Scan for the cell matching the given text and deliver its [x, y] coordinate at center. 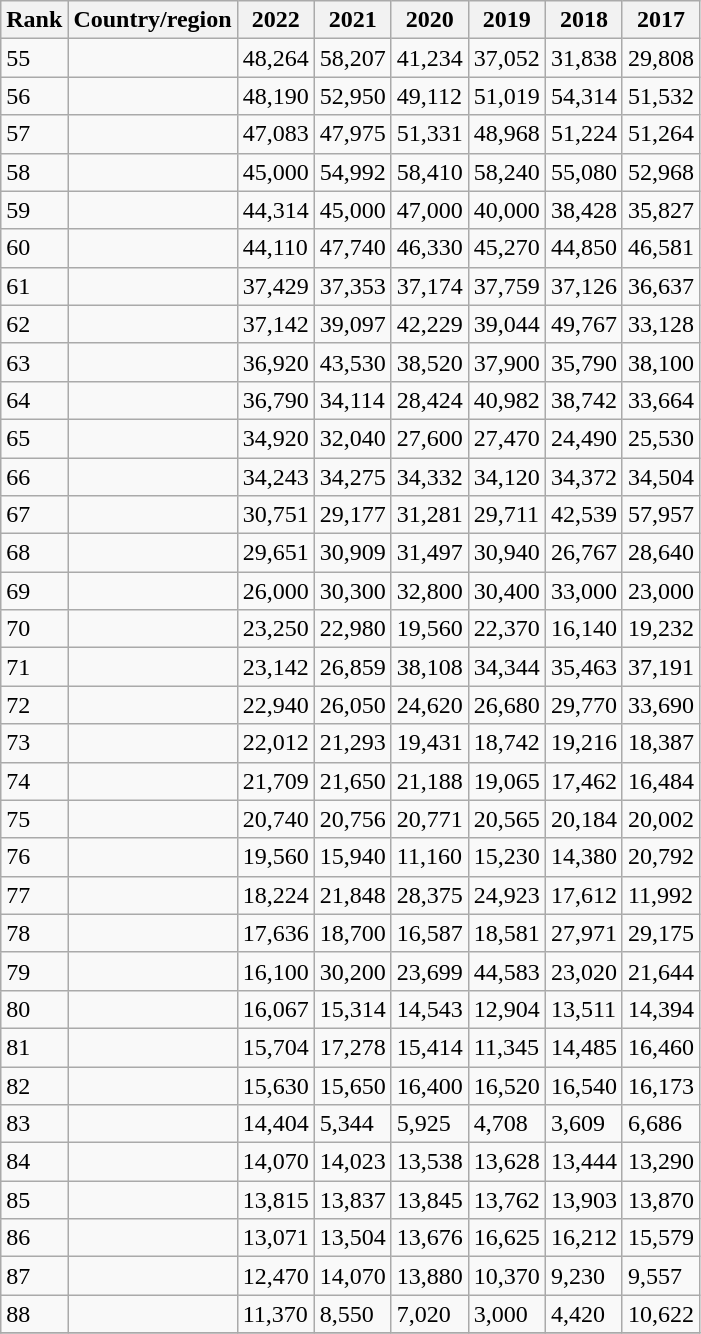
13,071 [276, 1238]
13,762 [506, 1200]
26,050 [352, 705]
35,790 [584, 362]
10,622 [660, 1314]
15,704 [276, 1047]
69 [34, 591]
5,344 [352, 1124]
12,470 [276, 1276]
58,240 [506, 172]
11,370 [276, 1314]
24,620 [430, 705]
Rank [34, 20]
85 [34, 1200]
79 [34, 971]
80 [34, 1009]
15,650 [352, 1085]
72 [34, 705]
73 [34, 743]
49,112 [430, 96]
24,923 [506, 895]
34,332 [430, 477]
21,644 [660, 971]
23,250 [276, 629]
9,557 [660, 1276]
22,940 [276, 705]
22,980 [352, 629]
67 [34, 515]
17,636 [276, 933]
27,470 [506, 438]
13,837 [352, 1200]
40,982 [506, 400]
28,424 [430, 400]
16,460 [660, 1047]
13,676 [430, 1238]
14,485 [584, 1047]
14,543 [430, 1009]
35,827 [660, 210]
44,110 [276, 248]
13,538 [430, 1162]
38,520 [430, 362]
17,278 [352, 1047]
55 [34, 58]
15,630 [276, 1085]
13,903 [584, 1200]
31,497 [430, 553]
38,100 [660, 362]
34,344 [506, 667]
34,275 [352, 477]
34,920 [276, 438]
15,940 [352, 857]
37,353 [352, 286]
34,372 [584, 477]
19,065 [506, 781]
61 [34, 286]
11,345 [506, 1047]
9,230 [584, 1276]
14,380 [584, 857]
7,020 [430, 1314]
30,751 [276, 515]
2017 [660, 20]
14,394 [660, 1009]
16,067 [276, 1009]
54,314 [584, 96]
44,583 [506, 971]
20,740 [276, 819]
60 [34, 248]
16,520 [506, 1085]
29,711 [506, 515]
42,229 [430, 324]
39,097 [352, 324]
2018 [584, 20]
77 [34, 895]
17,462 [584, 781]
21,848 [352, 895]
24,490 [584, 438]
20,756 [352, 819]
3,000 [506, 1314]
33,000 [584, 591]
15,414 [430, 1047]
16,540 [584, 1085]
27,600 [430, 438]
16,140 [584, 629]
41,234 [430, 58]
45,270 [506, 248]
34,114 [352, 400]
31,838 [584, 58]
16,484 [660, 781]
21,293 [352, 743]
13,511 [584, 1009]
15,230 [506, 857]
48,968 [506, 134]
33,690 [660, 705]
15,579 [660, 1238]
2022 [276, 20]
71 [34, 667]
20,565 [506, 819]
6,686 [660, 1124]
58 [34, 172]
8,550 [352, 1314]
29,175 [660, 933]
4,420 [584, 1314]
86 [34, 1238]
40,000 [506, 210]
13,845 [430, 1200]
75 [34, 819]
74 [34, 781]
59 [34, 210]
51,019 [506, 96]
42,539 [584, 515]
13,880 [430, 1276]
16,100 [276, 971]
76 [34, 857]
70 [34, 629]
36,920 [276, 362]
34,243 [276, 477]
35,463 [584, 667]
65 [34, 438]
30,200 [352, 971]
23,020 [584, 971]
47,083 [276, 134]
43,530 [352, 362]
28,375 [430, 895]
18,742 [506, 743]
3,609 [584, 1124]
30,300 [352, 591]
14,023 [352, 1162]
46,330 [430, 248]
62 [34, 324]
2021 [352, 20]
37,429 [276, 286]
21,188 [430, 781]
12,904 [506, 1009]
14,404 [276, 1124]
64 [34, 400]
37,142 [276, 324]
20,002 [660, 819]
88 [34, 1314]
20,792 [660, 857]
19,216 [584, 743]
47,740 [352, 248]
23,142 [276, 667]
26,767 [584, 553]
34,120 [506, 477]
54,992 [352, 172]
21,709 [276, 781]
21,650 [352, 781]
37,191 [660, 667]
78 [34, 933]
20,771 [430, 819]
30,909 [352, 553]
52,968 [660, 172]
44,850 [584, 248]
32,040 [352, 438]
37,759 [506, 286]
52,950 [352, 96]
51,264 [660, 134]
83 [34, 1124]
32,800 [430, 591]
63 [34, 362]
29,770 [584, 705]
23,000 [660, 591]
13,815 [276, 1200]
36,637 [660, 286]
13,444 [584, 1162]
34,504 [660, 477]
33,128 [660, 324]
31,281 [430, 515]
44,314 [276, 210]
57,957 [660, 515]
15,314 [352, 1009]
82 [34, 1085]
26,000 [276, 591]
11,160 [430, 857]
33,664 [660, 400]
84 [34, 1162]
49,767 [584, 324]
13,290 [660, 1162]
13,628 [506, 1162]
39,044 [506, 324]
37,900 [506, 362]
4,708 [506, 1124]
2019 [506, 20]
16,625 [506, 1238]
16,212 [584, 1238]
37,174 [430, 286]
23,699 [430, 971]
17,612 [584, 895]
51,331 [430, 134]
29,808 [660, 58]
19,232 [660, 629]
46,581 [660, 248]
28,640 [660, 553]
87 [34, 1276]
51,224 [584, 134]
25,530 [660, 438]
16,173 [660, 1085]
11,992 [660, 895]
22,370 [506, 629]
38,108 [430, 667]
56 [34, 96]
18,224 [276, 895]
26,680 [506, 705]
22,012 [276, 743]
29,177 [352, 515]
20,184 [584, 819]
51,532 [660, 96]
66 [34, 477]
18,581 [506, 933]
10,370 [506, 1276]
57 [34, 134]
18,700 [352, 933]
68 [34, 553]
38,742 [584, 400]
18,387 [660, 743]
16,587 [430, 933]
37,126 [584, 286]
81 [34, 1047]
58,410 [430, 172]
29,651 [276, 553]
36,790 [276, 400]
30,940 [506, 553]
38,428 [584, 210]
Country/region [152, 20]
55,080 [584, 172]
13,504 [352, 1238]
5,925 [430, 1124]
13,870 [660, 1200]
48,264 [276, 58]
48,190 [276, 96]
37,052 [506, 58]
27,971 [584, 933]
26,859 [352, 667]
47,975 [352, 134]
47,000 [430, 210]
16,400 [430, 1085]
2020 [430, 20]
30,400 [506, 591]
58,207 [352, 58]
19,431 [430, 743]
